Determine the (X, Y) coordinate at the center of the cell enclosing the given text.  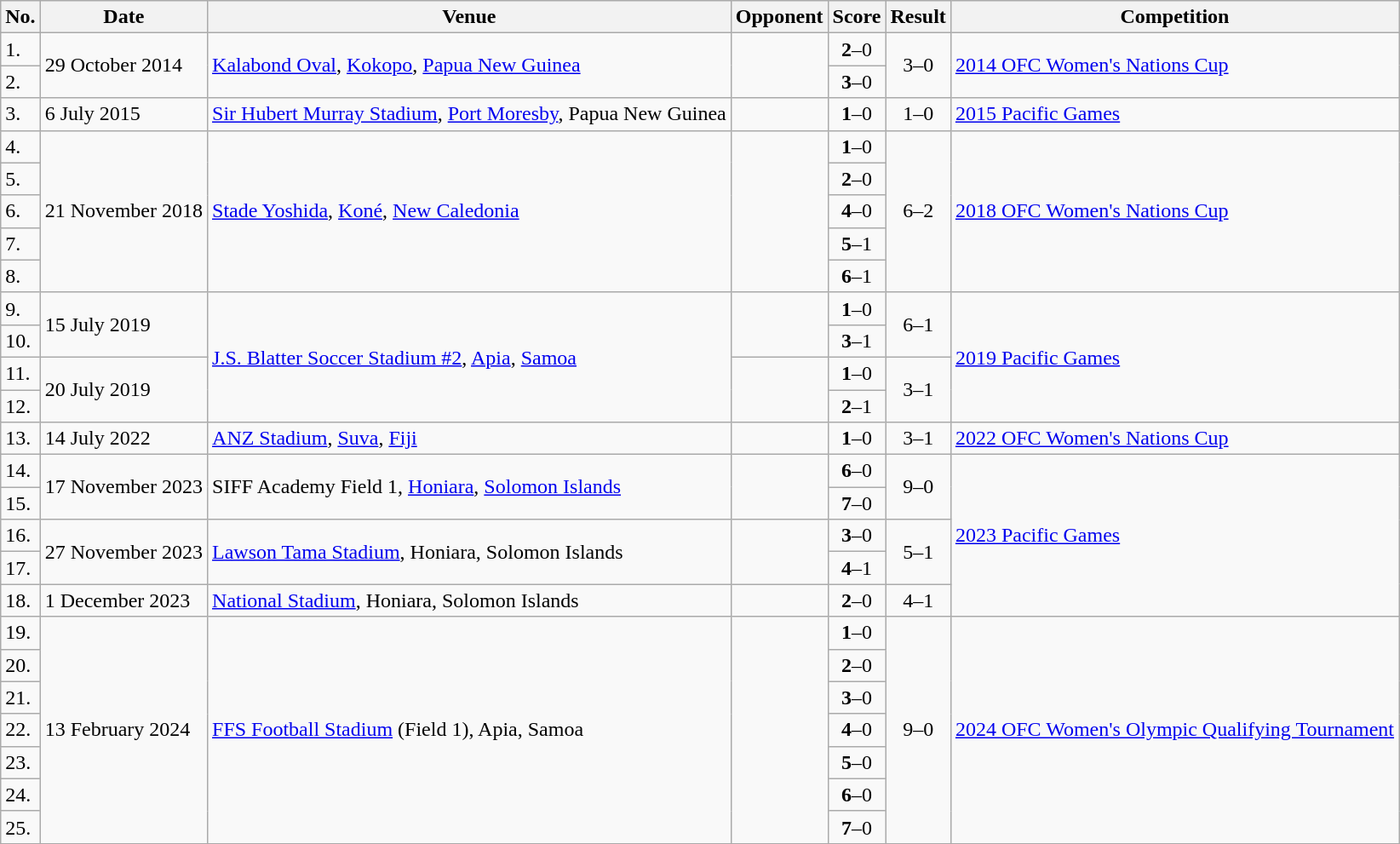
14 July 2022 (123, 439)
Date (123, 17)
2023 Pacific Games (1174, 536)
29 October 2014 (123, 66)
6–2 (918, 211)
17. (20, 568)
5. (20, 179)
1. (20, 49)
5–0 (857, 762)
12. (20, 406)
21. (20, 698)
13. (20, 439)
16. (20, 536)
23. (20, 762)
13 February 2024 (123, 730)
Score (857, 17)
Kalabond Oval, Kokopo, Papua New Guinea (470, 66)
25. (20, 827)
2014 OFC Women's Nations Cup (1174, 66)
10. (20, 341)
20 July 2019 (123, 389)
22. (20, 730)
2. (20, 82)
17 November 2023 (123, 487)
1 December 2023 (123, 600)
7. (20, 244)
19. (20, 633)
J.S. Blatter Soccer Stadium #2, Apia, Samoa (470, 357)
27 November 2023 (123, 552)
21 November 2018 (123, 211)
3. (20, 114)
20. (20, 665)
15 July 2019 (123, 324)
11. (20, 373)
Lawson Tama Stadium, Honiara, Solomon Islands (470, 552)
9. (20, 308)
2019 Pacific Games (1174, 357)
14. (20, 471)
Opponent (779, 17)
Stade Yoshida, Koné, New Caledonia (470, 211)
2–1 (857, 406)
6. (20, 211)
Competition (1174, 17)
4. (20, 146)
6 July 2015 (123, 114)
Result (918, 17)
Sir Hubert Murray Stadium, Port Moresby, Papua New Guinea (470, 114)
15. (20, 503)
No. (20, 17)
FFS Football Stadium (Field 1), Apia, Samoa (470, 730)
SIFF Academy Field 1, Honiara, Solomon Islands (470, 487)
2022 OFC Women's Nations Cup (1174, 439)
2015 Pacific Games (1174, 114)
2018 OFC Women's Nations Cup (1174, 211)
ANZ Stadium, Suva, Fiji (470, 439)
24. (20, 795)
8. (20, 276)
Venue (470, 17)
2024 OFC Women's Olympic Qualifying Tournament (1174, 730)
18. (20, 600)
National Stadium, Honiara, Solomon Islands (470, 600)
